Return (x, y) of the center of cell containing provided text 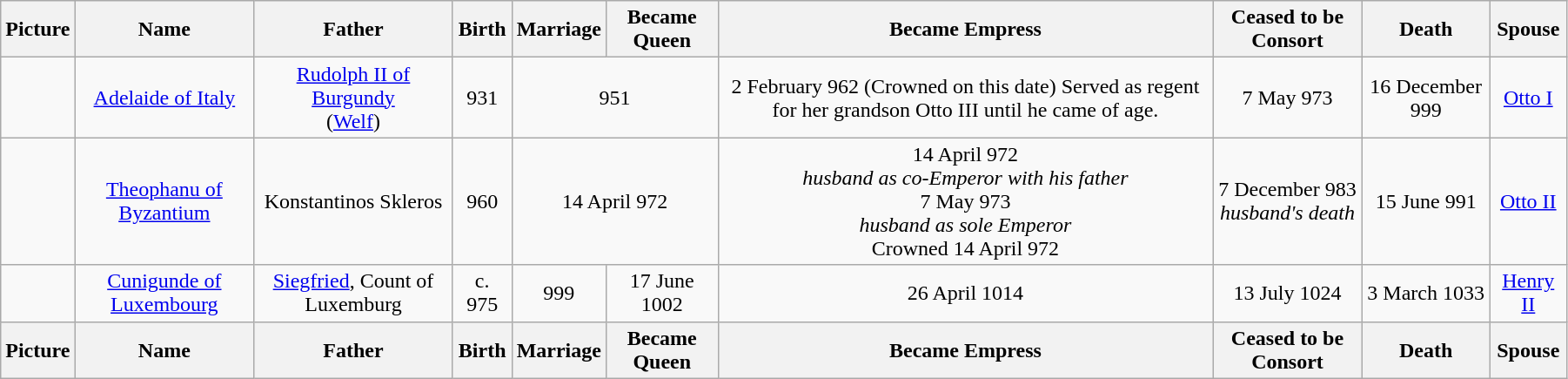
7 May 973 (1288, 98)
7 December 983husband's death (1288, 201)
931 (482, 98)
Adelaide of Italy (164, 98)
16 December 999 (1425, 98)
999 (559, 293)
951 (614, 98)
Konstantinos Skleros (353, 201)
Rudolph II of Burgundy(Welf) (353, 98)
960 (482, 201)
3 March 1033 (1425, 293)
Theophanu of Byzantium (164, 201)
Siegfried, Count of Luxemburg (353, 293)
Cunigunde of Luxembourg (164, 293)
Otto I (1528, 98)
2 February 962 (Crowned on this date) Served as regent for her grandson Otto III until he came of age. (966, 98)
Otto II (1528, 201)
26 April 1014 (966, 293)
15 June 991 (1425, 201)
c. 975 (482, 293)
13 July 1024 (1288, 293)
17 June 1002 (661, 293)
Henry II (1528, 293)
14 April 972 (614, 201)
14 April 972husband as co-Emperor with his father7 May 973husband as sole EmperorCrowned 14 April 972 (966, 201)
